Pinpoint the cell where the given text exists, returning its (x, y) midpoint coordinate. 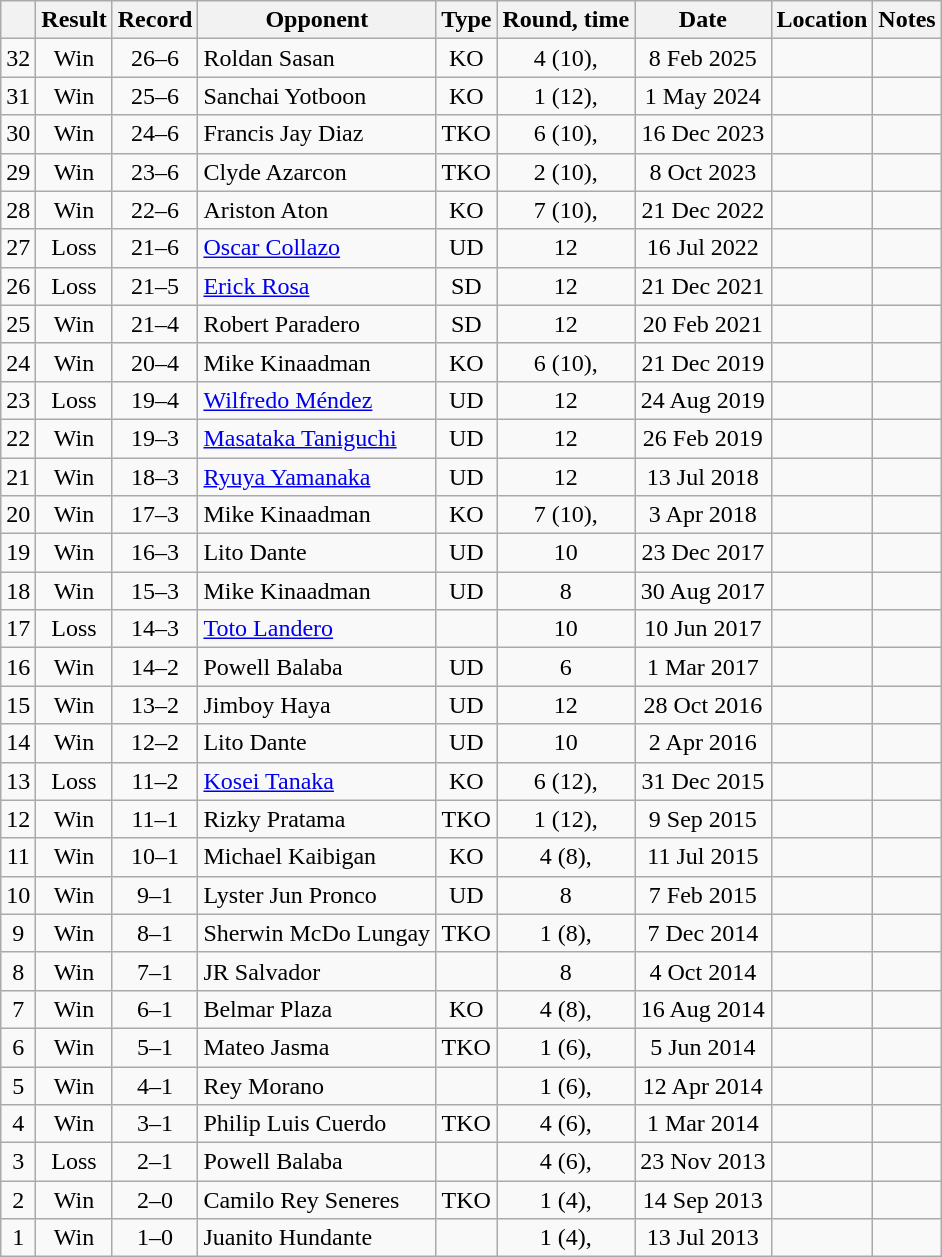
2 (18, 1200)
17 (18, 629)
27 (18, 248)
Jimboy Haya (317, 705)
1 (18, 1238)
Michael Kaibigan (317, 857)
Notes (907, 20)
Round, time (566, 20)
14–2 (155, 667)
9 Sep 2015 (703, 819)
11 (18, 857)
1 (8), (566, 933)
13 (18, 781)
Camilo Rey Seneres (317, 1200)
16 (18, 667)
11 Jul 2015 (703, 857)
25–6 (155, 96)
24 (18, 362)
5–1 (155, 1047)
19–3 (155, 438)
31 (18, 96)
21 Dec 2022 (703, 210)
4 (18, 1124)
Location (822, 20)
5 Jun 2014 (703, 1047)
26–6 (155, 58)
Lyster Jun Pronco (317, 895)
11–1 (155, 819)
18 (18, 591)
9 (18, 933)
20 Feb 2021 (703, 324)
Ryuya Yamanaka (317, 477)
1–0 (155, 1238)
Wilfredo Méndez (317, 400)
26 (18, 286)
Mateo Jasma (317, 1047)
Erick Rosa (317, 286)
Rey Morano (317, 1085)
Rizky Pratama (317, 819)
14 (18, 743)
8 Oct 2023 (703, 172)
1 May 2024 (703, 96)
2 (10), (566, 172)
4–1 (155, 1085)
Sherwin McDo Lungay (317, 933)
Kosei Tanaka (317, 781)
11–2 (155, 781)
Opponent (317, 20)
8 Feb 2025 (703, 58)
Francis Jay Diaz (317, 134)
3–1 (155, 1124)
4 Oct 2014 (703, 971)
Oscar Collazo (317, 248)
16 Aug 2014 (703, 1009)
Ariston Aton (317, 210)
21 (18, 477)
30 Aug 2017 (703, 591)
7 Dec 2014 (703, 933)
23 Nov 2013 (703, 1162)
Philip Luis Cuerdo (317, 1124)
20–4 (155, 362)
Masataka Taniguchi (317, 438)
16 Dec 2023 (703, 134)
13–2 (155, 705)
3 (18, 1162)
7 (18, 1009)
12–2 (155, 743)
2–1 (155, 1162)
17–3 (155, 515)
31 Dec 2015 (703, 781)
1 Mar 2017 (703, 667)
32 (18, 58)
24–6 (155, 134)
6 (12), (566, 781)
9–1 (155, 895)
10–1 (155, 857)
5 (18, 1085)
4 (10), (566, 58)
8–1 (155, 933)
1 Mar 2014 (703, 1124)
7–1 (155, 971)
23 (18, 400)
Juanito Hundante (317, 1238)
7 Feb 2015 (703, 895)
21–4 (155, 324)
Robert Paradero (317, 324)
Sanchai Yotboon (317, 96)
19 (18, 553)
30 (18, 134)
Clyde Azarcon (317, 172)
18–3 (155, 477)
Roldan Sasan (317, 58)
16 Jul 2022 (703, 248)
14 Sep 2013 (703, 1200)
14–3 (155, 629)
13 Jul 2018 (703, 477)
28 Oct 2016 (703, 705)
2 Apr 2016 (703, 743)
13 Jul 2013 (703, 1238)
24 Aug 2019 (703, 400)
19–4 (155, 400)
23–6 (155, 172)
Result (74, 20)
16–3 (155, 553)
28 (18, 210)
26 Feb 2019 (703, 438)
21 Dec 2019 (703, 362)
22–6 (155, 210)
25 (18, 324)
21–5 (155, 286)
Record (155, 20)
20 (18, 515)
Belmar Plaza (317, 1009)
JR Salvador (317, 971)
10 Jun 2017 (703, 629)
21 Dec 2021 (703, 286)
29 (18, 172)
2–0 (155, 1200)
21–6 (155, 248)
22 (18, 438)
3 Apr 2018 (703, 515)
12 Apr 2014 (703, 1085)
Toto Landero (317, 629)
15 (18, 705)
6–1 (155, 1009)
Type (466, 20)
15–3 (155, 591)
Date (703, 20)
23 Dec 2017 (703, 553)
